Detect which cell encompasses the target text, then output its (X, Y) center coordinate. 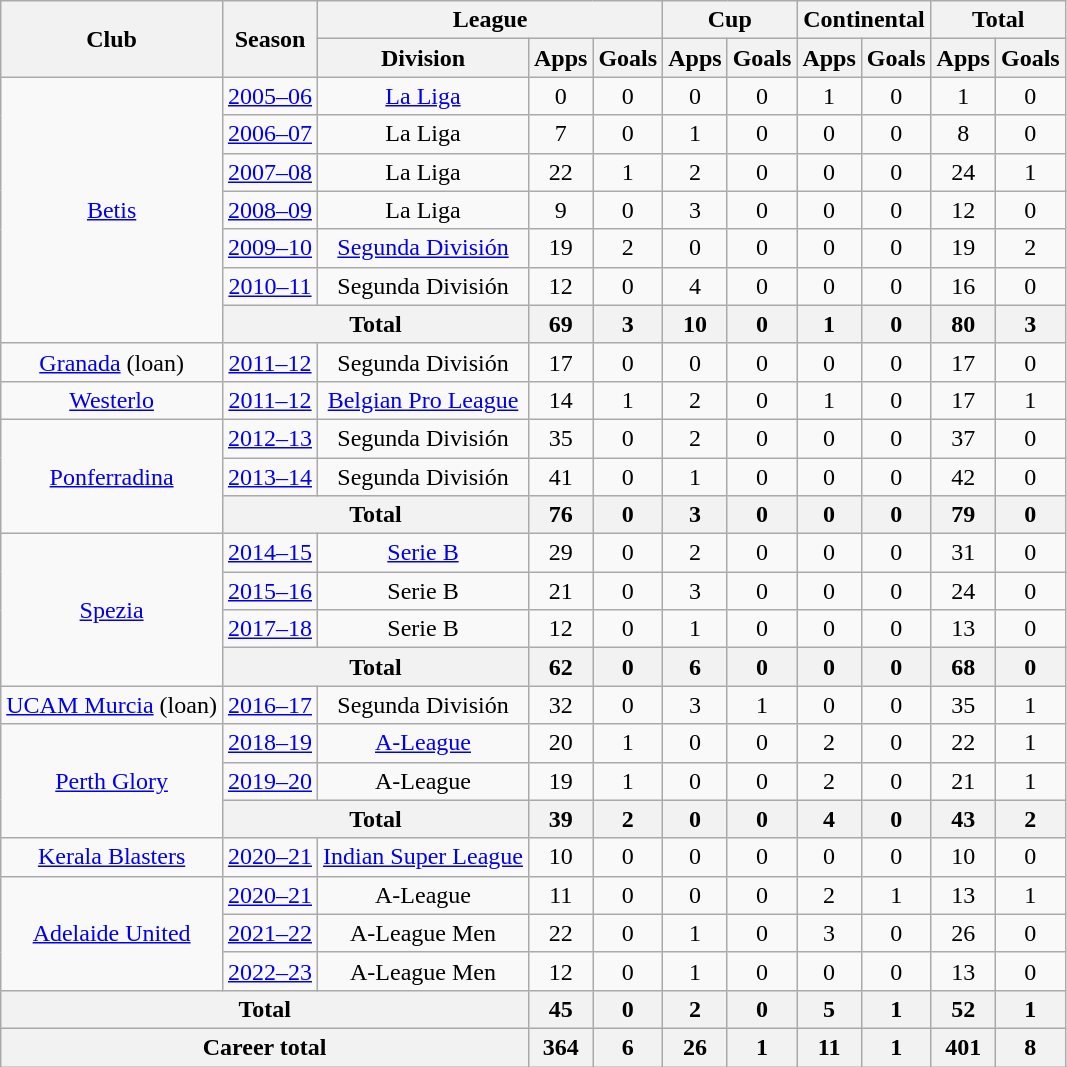
Adelaide United (112, 933)
7 (560, 134)
2021–22 (270, 933)
401 (963, 1047)
14 (560, 400)
69 (560, 324)
Granada (loan) (112, 362)
9 (560, 210)
Kerala Blasters (112, 857)
Season (270, 39)
20 (560, 743)
32 (560, 705)
Belgian Pro League (424, 400)
Ponferradina (112, 476)
Spezia (112, 610)
Westerlo (112, 400)
2007–08 (270, 172)
2010–11 (270, 286)
42 (963, 477)
2016–17 (270, 705)
Cup (730, 20)
2017–18 (270, 629)
16 (963, 286)
2018–19 (270, 743)
5 (829, 1009)
31 (963, 553)
76 (560, 515)
2019–20 (270, 781)
41 (560, 477)
39 (560, 819)
62 (560, 667)
League (490, 20)
Perth Glory (112, 781)
43 (963, 819)
2008–09 (270, 210)
364 (560, 1047)
UCAM Murcia (loan) (112, 705)
Division (424, 58)
2013–14 (270, 477)
2012–13 (270, 438)
52 (963, 1009)
79 (963, 515)
Club (112, 39)
2009–10 (270, 248)
Continental (864, 20)
2005–06 (270, 96)
2022–23 (270, 971)
2014–15 (270, 553)
Career total (265, 1047)
80 (963, 324)
37 (963, 438)
Betis (112, 210)
29 (560, 553)
2006–07 (270, 134)
68 (963, 667)
45 (560, 1009)
Indian Super League (424, 857)
2015–16 (270, 591)
